Provide the [X, Y] coordinate of the cell's center where the given text is located.  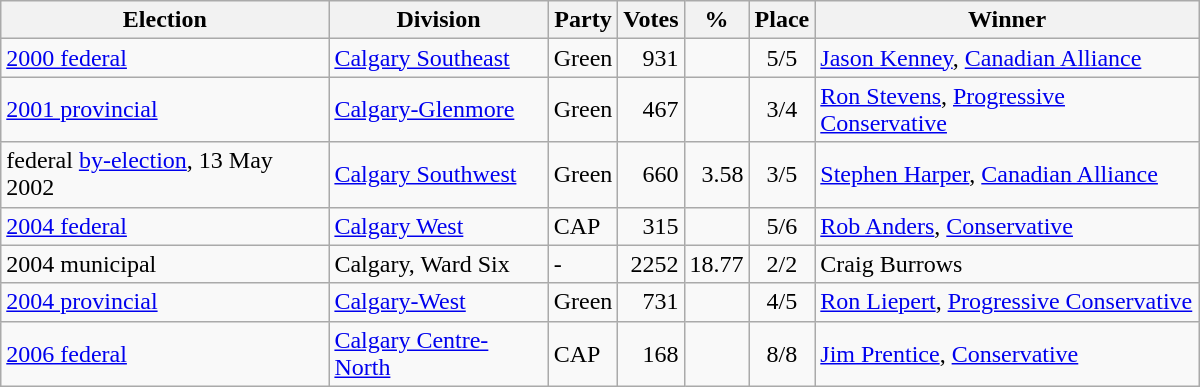
5/5 [782, 58]
4/5 [782, 302]
2001 provincial [165, 110]
federal by-election, 13 May 2002 [165, 174]
2006 federal [165, 354]
Calgary Centre-North [438, 354]
3.58 [716, 174]
Calgary West [438, 226]
Ron Liepert, Progressive Conservative [1007, 302]
Ron Stevens, Progressive Conservative [1007, 110]
Stephen Harper, Canadian Alliance [1007, 174]
2004 municipal [165, 264]
Calgary, Ward Six [438, 264]
2004 provincial [165, 302]
Rob Anders, Conservative [1007, 226]
2000 federal [165, 58]
5/6 [782, 226]
2252 [651, 264]
% [716, 20]
18.77 [716, 264]
Calgary-Glenmore [438, 110]
Division [438, 20]
Winner [1007, 20]
660 [651, 174]
315 [651, 226]
Place [782, 20]
Election [165, 20]
Calgary-West [438, 302]
Jim Prentice, Conservative [1007, 354]
- [583, 264]
931 [651, 58]
Calgary Southwest [438, 174]
467 [651, 110]
Party [583, 20]
Calgary Southeast [438, 58]
2004 federal [165, 226]
Votes [651, 20]
8/8 [782, 354]
3/5 [782, 174]
168 [651, 354]
Jason Kenney, Canadian Alliance [1007, 58]
3/4 [782, 110]
2/2 [782, 264]
731 [651, 302]
Craig Burrows [1007, 264]
